Scan for the cell matching the given text and deliver its (x, y) coordinate at center. 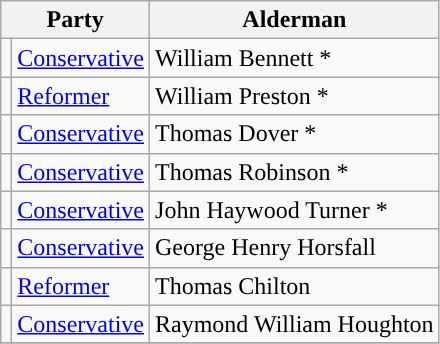
George Henry Horsfall (295, 248)
William Bennett * (295, 58)
Thomas Chilton (295, 286)
Raymond William Houghton (295, 324)
John Haywood Turner * (295, 210)
Thomas Robinson * (295, 172)
Thomas Dover * (295, 134)
Party (76, 20)
William Preston * (295, 96)
Alderman (295, 20)
